Scan for the cell matching the given text and deliver its (X, Y) coordinate at center. 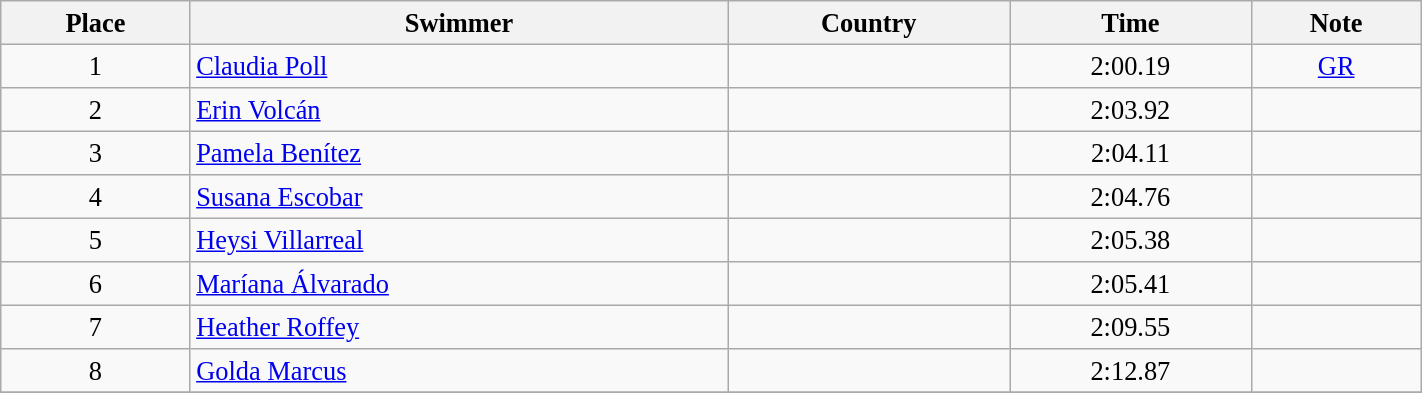
8 (96, 371)
Note (1336, 22)
6 (96, 284)
2:00.19 (1130, 66)
5 (96, 240)
4 (96, 197)
GR (1336, 66)
2:05.38 (1130, 240)
Erin Volcán (459, 109)
3 (96, 153)
1 (96, 66)
Time (1130, 22)
2:03.92 (1130, 109)
Country (869, 22)
Swimmer (459, 22)
Heysi Villarreal (459, 240)
Susana Escobar (459, 197)
Place (96, 22)
2:04.76 (1130, 197)
7 (96, 327)
2:12.87 (1130, 371)
Maríana Álvarado (459, 284)
2 (96, 109)
Pamela Benítez (459, 153)
2:05.41 (1130, 284)
Claudia Poll (459, 66)
2:09.55 (1130, 327)
2:04.11 (1130, 153)
Heather Roffey (459, 327)
Golda Marcus (459, 371)
